Capture the cell that displays the provided text and extract its (x, y) central coordinate. 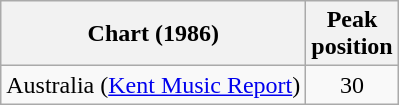
Peakposition (352, 34)
Australia (Kent Music Report) (154, 85)
Chart (1986) (154, 34)
30 (352, 85)
